Return (X, Y) of the center of cell containing provided text 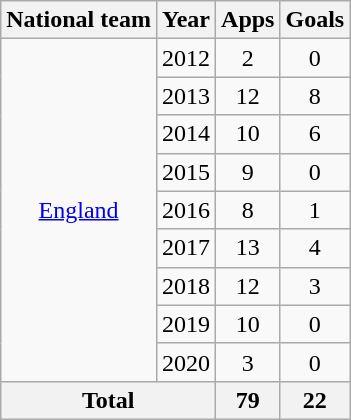
2019 (186, 324)
2017 (186, 248)
2015 (186, 172)
2 (248, 58)
22 (315, 400)
Total (108, 400)
2016 (186, 210)
2018 (186, 286)
13 (248, 248)
79 (248, 400)
4 (315, 248)
6 (315, 134)
2013 (186, 96)
Apps (248, 20)
2014 (186, 134)
National team (79, 20)
Year (186, 20)
9 (248, 172)
England (79, 210)
1 (315, 210)
2012 (186, 58)
Goals (315, 20)
2020 (186, 362)
